Scan for the cell matching the given text and deliver its [X, Y] coordinate at center. 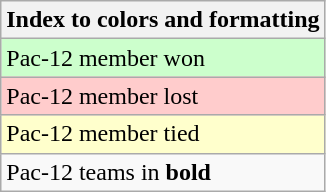
Pac-12 member tied [163, 134]
Pac-12 member lost [163, 96]
Pac-12 member won [163, 58]
Pac-12 teams in bold [163, 172]
Index to colors and formatting [163, 20]
